Detect which cell encompasses the target text, then output its [X, Y] center coordinate. 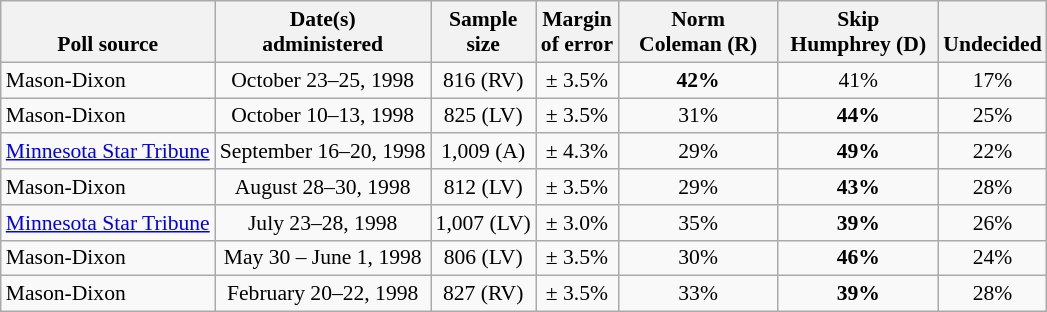
31% [698, 116]
October 23–25, 1998 [323, 80]
NormColeman (R) [698, 32]
1,007 (LV) [484, 223]
827 (RV) [484, 294]
SkipHumphrey (D) [858, 32]
35% [698, 223]
Date(s)administered [323, 32]
825 (LV) [484, 116]
± 3.0% [577, 223]
1,009 (A) [484, 152]
41% [858, 80]
816 (RV) [484, 80]
46% [858, 258]
42% [698, 80]
September 16–20, 1998 [323, 152]
22% [992, 152]
44% [858, 116]
26% [992, 223]
October 10–13, 1998 [323, 116]
812 (LV) [484, 187]
August 28–30, 1998 [323, 187]
February 20–22, 1998 [323, 294]
Samplesize [484, 32]
33% [698, 294]
43% [858, 187]
Undecided [992, 32]
49% [858, 152]
Marginof error [577, 32]
Poll source [108, 32]
24% [992, 258]
806 (LV) [484, 258]
July 23–28, 1998 [323, 223]
25% [992, 116]
30% [698, 258]
17% [992, 80]
May 30 – June 1, 1998 [323, 258]
± 4.3% [577, 152]
